Pinpoint the cell where the given text exists, returning its [x, y] midpoint coordinate. 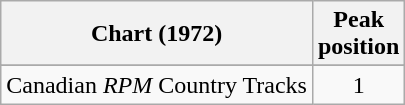
Chart (1972) [157, 34]
Peakposition [358, 34]
1 [358, 85]
Canadian RPM Country Tracks [157, 85]
